Scan for the cell matching the given text and deliver its (x, y) coordinate at center. 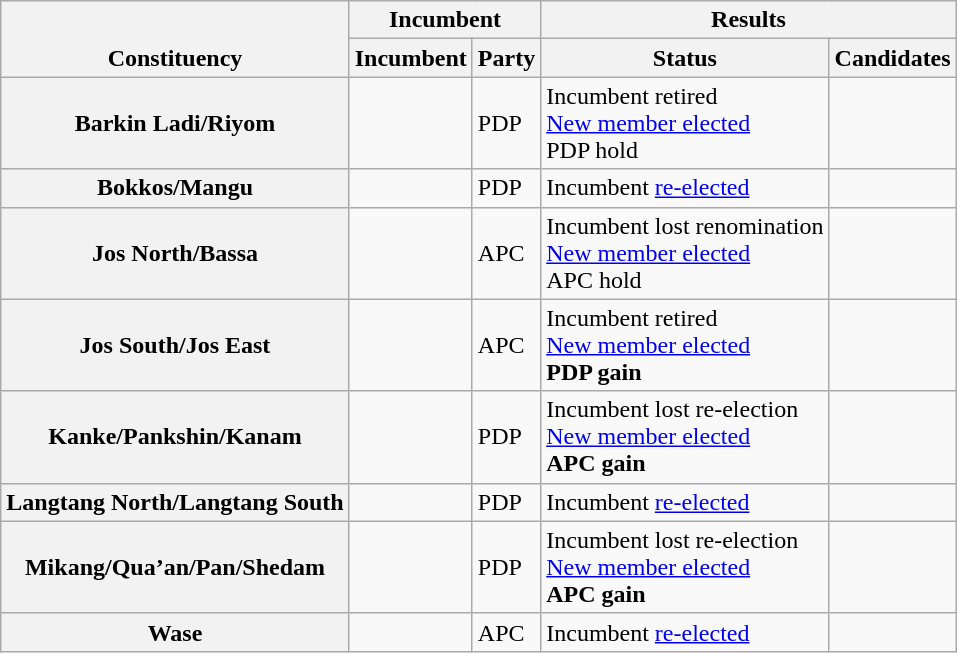
Candidates (892, 58)
Barkin Ladi/Riyom (175, 123)
Jos North/Bassa (175, 253)
Langtang North/Langtang South (175, 502)
Wase (175, 632)
Incumbent retiredNew member electedPDP hold (685, 123)
Mikang/Qua’an/Pan/Shedam (175, 567)
Incumbent lost renominationNew member electedAPC hold (685, 253)
Kanke/Pankshin/Kanam (175, 437)
Results (748, 20)
Bokkos/Mangu (175, 188)
Party (506, 58)
Constituency (175, 39)
Jos South/Jos East (175, 345)
Incumbent retiredNew member electedPDP gain (685, 345)
Status (685, 58)
